For the text-containing cell, return its midpoint in [x, y] coordinate format. 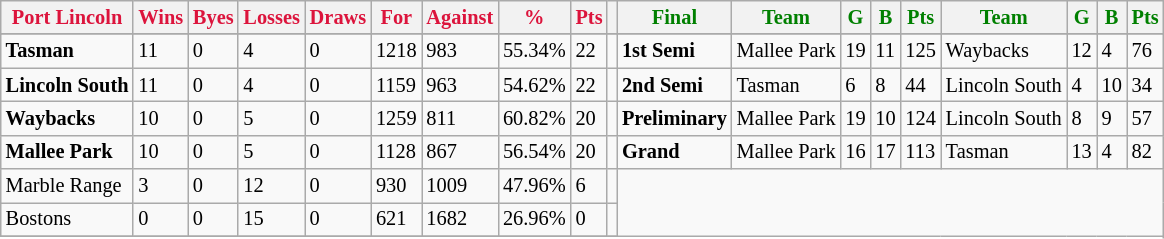
983 [460, 51]
3 [160, 186]
54.62% [534, 85]
82 [1146, 152]
For [396, 17]
Preliminary [674, 118]
9 [1112, 118]
57 [1146, 118]
Draws [338, 17]
60.82% [534, 118]
930 [396, 186]
1259 [396, 118]
113 [921, 152]
% [534, 17]
Marble Range [68, 186]
17 [885, 152]
76 [1146, 51]
125 [921, 51]
13 [1082, 152]
1128 [396, 152]
124 [921, 118]
1682 [460, 219]
1st Semi [674, 51]
Losses [271, 17]
1218 [396, 51]
34 [1146, 85]
56.54% [534, 152]
Final [674, 17]
44 [921, 85]
47.96% [534, 186]
1159 [396, 85]
1009 [460, 186]
15 [271, 219]
Grand [674, 152]
811 [460, 118]
621 [396, 219]
Bostons [68, 219]
2nd Semi [674, 85]
Wins [160, 17]
26.96% [534, 219]
867 [460, 152]
16 [855, 152]
Port Lincoln [68, 17]
Byes [213, 17]
963 [460, 85]
Against [460, 17]
55.34% [534, 51]
